Provide the [X, Y] coordinate of the cell's center where the given text is located.  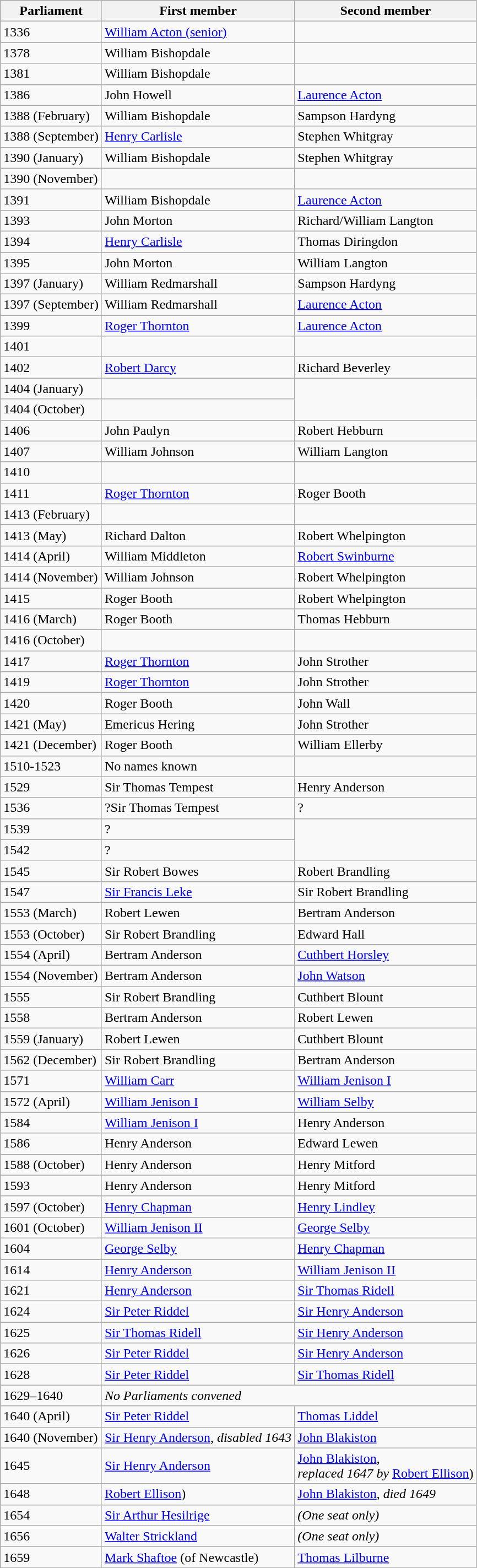
1414 (November) [51, 577]
1404 (October) [51, 409]
1614 [51, 1269]
John Howell [198, 95]
1572 (April) [51, 1102]
1411 [51, 493]
Sir Robert Bowes [198, 871]
No names known [198, 766]
1656 [51, 1536]
Thomas Liddel [386, 1416]
No Parliaments convened [289, 1395]
1554 (April) [51, 955]
John Blakiston, replaced 1647 by Robert Ellison) [386, 1466]
1386 [51, 95]
Robert Brandling [386, 871]
1413 (February) [51, 514]
1621 [51, 1291]
1421 (May) [51, 724]
1625 [51, 1333]
Robert Darcy [198, 368]
William Ellerby [386, 745]
1542 [51, 850]
1381 [51, 74]
1510-1523 [51, 766]
1415 [51, 598]
1336 [51, 32]
1593 [51, 1186]
Mark Shaftoe (of Newcastle) [198, 1557]
Thomas Hebburn [386, 619]
1586 [51, 1144]
1416 (March) [51, 619]
Sir Henry Anderson, disabled 1643 [198, 1437]
1559 (January) [51, 1039]
Parliament [51, 11]
1397 (September) [51, 305]
1584 [51, 1123]
1628 [51, 1375]
1390 (January) [51, 158]
Henry Lindley [386, 1206]
1545 [51, 871]
1539 [51, 829]
1407 [51, 451]
1393 [51, 220]
Thomas Lilburne [386, 1557]
John Watson [386, 976]
1406 [51, 430]
William Selby [386, 1102]
Sir Arthur Hesilrige [198, 1515]
Walter Strickland [198, 1536]
1410 [51, 472]
1419 [51, 682]
1388 (September) [51, 137]
John Blakiston [386, 1437]
1554 (November) [51, 976]
1414 (April) [51, 556]
1654 [51, 1515]
1547 [51, 892]
Sir Thomas Tempest [198, 787]
Edward Lewen [386, 1144]
Thomas Diringdon [386, 241]
1402 [51, 368]
1391 [51, 200]
?Sir Thomas Tempest [198, 808]
1659 [51, 1557]
1645 [51, 1466]
1604 [51, 1248]
1421 (December) [51, 745]
1597 (October) [51, 1206]
1390 (November) [51, 179]
1629–1640 [51, 1395]
Richard Dalton [198, 535]
Robert Ellison) [198, 1494]
Richard/William Langton [386, 220]
John Blakiston, died 1649 [386, 1494]
Cuthbert Horsley [386, 955]
William Acton (senior) [198, 32]
John Paulyn [198, 430]
Richard Beverley [386, 368]
1555 [51, 997]
1388 (February) [51, 116]
1536 [51, 808]
William Middleton [198, 556]
1562 (December) [51, 1060]
1397 (January) [51, 284]
1378 [51, 53]
First member [198, 11]
1417 [51, 661]
William Carr [198, 1081]
Robert Hebburn [386, 430]
Emericus Hering [198, 724]
1420 [51, 703]
1553 (March) [51, 913]
1416 (October) [51, 640]
1640 (April) [51, 1416]
1413 (May) [51, 535]
1601 (October) [51, 1227]
Edward Hall [386, 934]
1640 (November) [51, 1437]
Second member [386, 11]
1404 (January) [51, 389]
1588 (October) [51, 1165]
1394 [51, 241]
1558 [51, 1018]
1626 [51, 1354]
John Wall [386, 703]
1401 [51, 347]
1529 [51, 787]
1395 [51, 263]
1399 [51, 326]
1648 [51, 1494]
Robert Swinburne [386, 556]
1571 [51, 1081]
1624 [51, 1312]
Sir Francis Leke [198, 892]
1553 (October) [51, 934]
